Pinpoint the cell where the given text exists, returning its (x, y) midpoint coordinate. 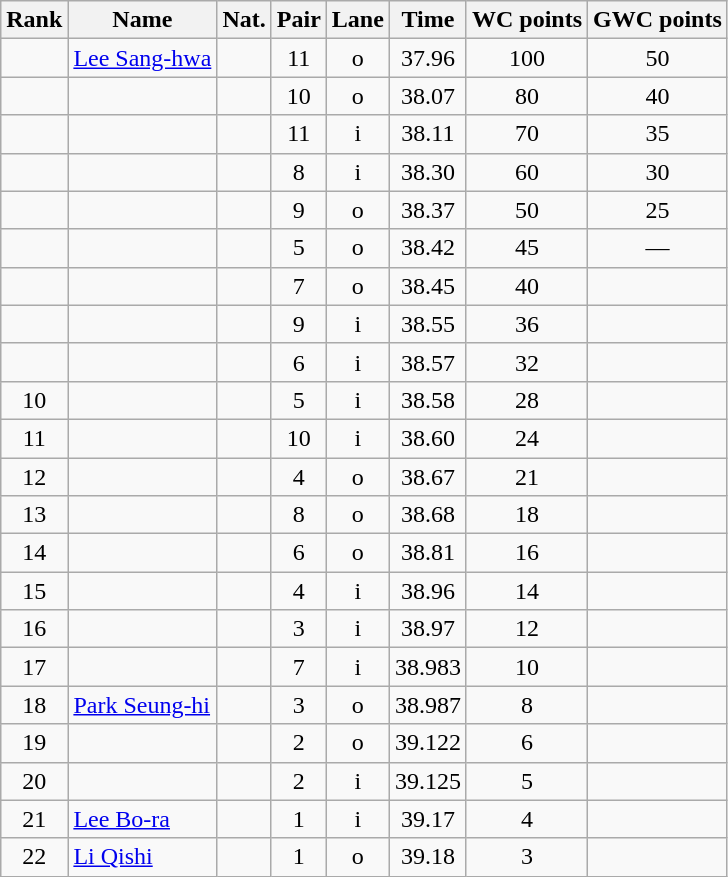
38.58 (428, 400)
38.987 (428, 705)
15 (34, 591)
35 (658, 134)
38.96 (428, 591)
39.17 (428, 819)
45 (526, 248)
38.11 (428, 134)
28 (526, 400)
38.42 (428, 248)
38.97 (428, 629)
WC points (526, 20)
24 (526, 438)
38.55 (428, 324)
Time (428, 20)
36 (526, 324)
38.07 (428, 96)
39.18 (428, 857)
Name (142, 20)
25 (658, 210)
17 (34, 667)
Park Seung-hi (142, 705)
Pair (298, 20)
Rank (34, 20)
20 (34, 781)
38.60 (428, 438)
38.57 (428, 362)
100 (526, 58)
38.37 (428, 210)
38.983 (428, 667)
70 (526, 134)
38.67 (428, 477)
37.96 (428, 58)
80 (526, 96)
Li Qishi (142, 857)
38.68 (428, 515)
60 (526, 172)
39.122 (428, 743)
32 (526, 362)
30 (658, 172)
39.125 (428, 781)
Lane (358, 20)
GWC points (658, 20)
22 (34, 857)
38.81 (428, 553)
13 (34, 515)
19 (34, 743)
Nat. (244, 20)
38.45 (428, 286)
Lee Sang-hwa (142, 58)
38.30 (428, 172)
Lee Bo-ra (142, 819)
— (658, 248)
